Capture the cell that displays the provided text and extract its (X, Y) central coordinate. 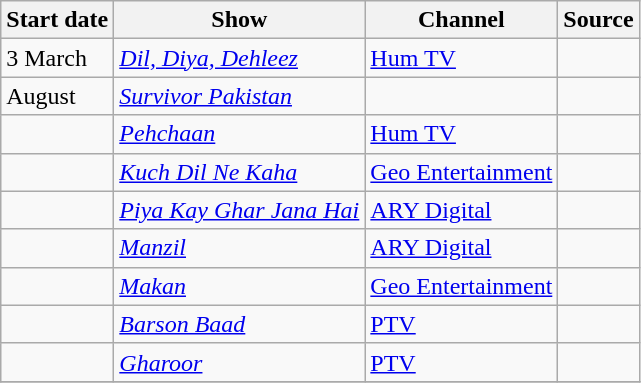
Barson Baad (240, 324)
Manzil (240, 248)
Start date (58, 20)
Makan (240, 286)
Kuch Dil Ne Kaha (240, 172)
August (58, 96)
3 March (58, 58)
Pehchaan (240, 134)
Survivor Pakistan (240, 96)
Dil, Diya, Dehleez (240, 58)
Gharoor (240, 362)
Show (240, 20)
Piya Kay Ghar Jana Hai (240, 210)
Source (598, 20)
Channel (462, 20)
